Return the [X, Y] coordinate for the center point of the cell that contains the specified text.  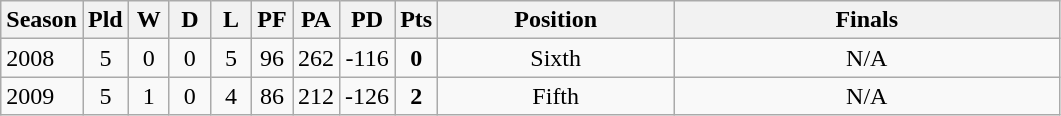
212 [316, 96]
Pts [416, 20]
Sixth [556, 58]
-126 [368, 96]
262 [316, 58]
1 [148, 96]
Finals [867, 20]
2 [416, 96]
2009 [42, 96]
96 [272, 58]
Position [556, 20]
Season [42, 20]
D [190, 20]
-116 [368, 58]
Pld [105, 20]
2008 [42, 58]
PA [316, 20]
4 [230, 96]
W [148, 20]
PD [368, 20]
PF [272, 20]
L [230, 20]
Fifth [556, 96]
86 [272, 96]
